Locate the cell with the specified text and output its (X, Y) center coordinate. 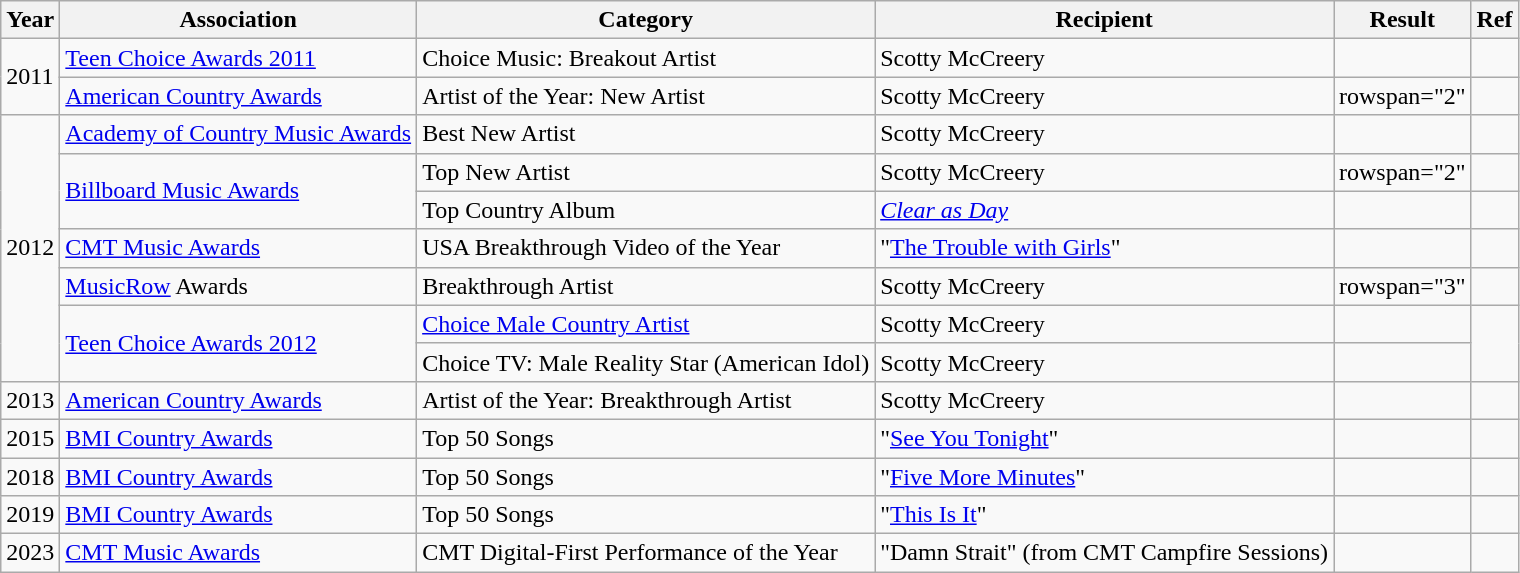
Choice Music: Breakout Artist (646, 58)
"Five More Minutes" (1104, 477)
2011 (30, 77)
"Damn Strait" (from CMT Campfire Sessions) (1104, 553)
Clear as Day (1104, 210)
2015 (30, 438)
Category (646, 20)
"See You Tonight" (1104, 438)
Association (238, 20)
Recipient (1104, 20)
Choice Male Country Artist (646, 324)
2019 (30, 515)
Best New Artist (646, 134)
Teen Choice Awards 2011 (238, 58)
Top New Artist (646, 172)
"This Is It" (1104, 515)
rowspan="3" (1403, 286)
MusicRow Awards (238, 286)
"The Trouble with Girls" (1104, 248)
Year (30, 20)
Ref (1494, 20)
Artist of the Year: New Artist (646, 96)
Academy of Country Music Awards (238, 134)
Choice TV: Male Reality Star (American Idol) (646, 362)
Billboard Music Awards (238, 191)
Breakthrough Artist (646, 286)
2012 (30, 248)
2018 (30, 477)
CMT Digital-First Performance of the Year (646, 553)
Top Country Album (646, 210)
USA Breakthrough Video of the Year (646, 248)
Teen Choice Awards 2012 (238, 343)
Artist of the Year: Breakthrough Artist (646, 400)
Result (1403, 20)
2013 (30, 400)
2023 (30, 553)
